Search for the cell housing the specified text and yield its (x, y) center coordinate. 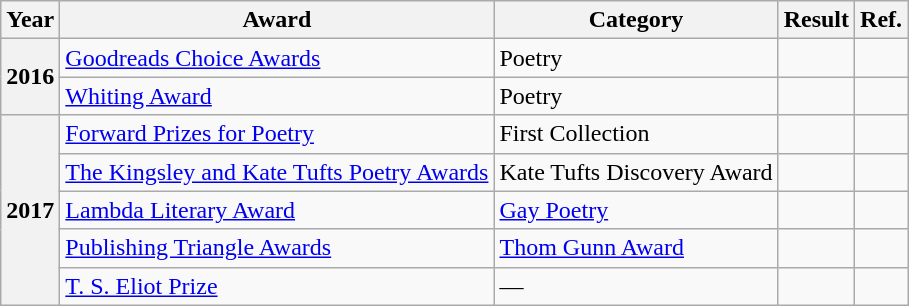
Award (277, 20)
Gay Poetry (636, 210)
Ref. (882, 20)
T. S. Eliot Prize (277, 286)
Kate Tufts Discovery Award (636, 172)
2017 (30, 210)
Whiting Award (277, 96)
First Collection (636, 134)
Publishing Triangle Awards (277, 248)
Year (30, 20)
Thom Gunn Award (636, 248)
Forward Prizes for Poetry (277, 134)
Goodreads Choice Awards (277, 58)
The Kingsley and Kate Tufts Poetry Awards (277, 172)
2016 (30, 77)
Lambda Literary Award (277, 210)
Result (816, 20)
— (636, 286)
Category (636, 20)
